Capture the cell that displays the provided text and extract its [X, Y] central coordinate. 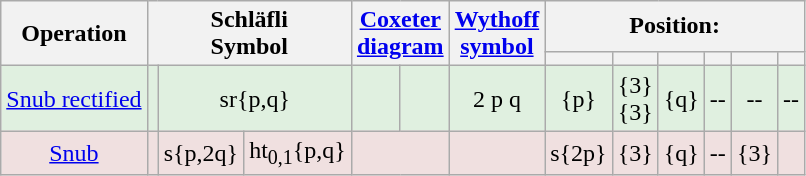
ht0,1{p,q} [298, 153]
Snub rectified [74, 98]
{3}{3} [635, 98]
2 p q [497, 98]
s{2p} [578, 153]
SchläfliSymbol [249, 34]
sr{p,q} [254, 98]
Coxeterdiagram [400, 34]
Position: [675, 26]
{p} [578, 98]
Wythoffsymbol [497, 34]
s{p,2q} [200, 153]
Snub [74, 153]
Operation [74, 34]
